Scan for the cell matching the given text and deliver its [X, Y] coordinate at center. 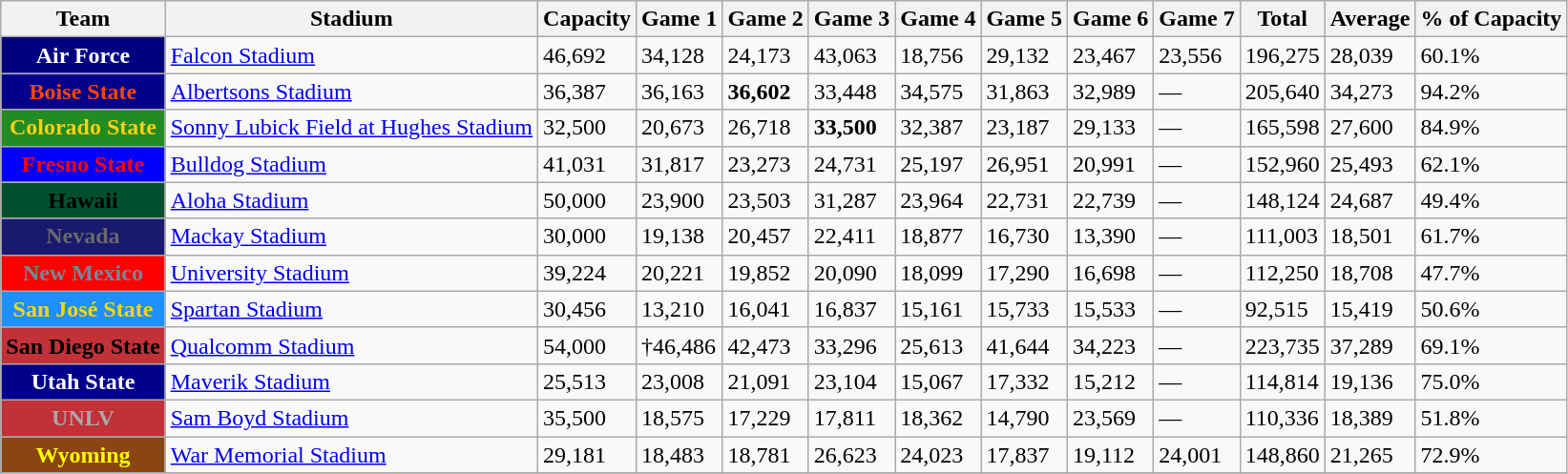
61.7% [1491, 237]
75.0% [1491, 381]
San Diego State [83, 345]
25,613 [938, 345]
148,124 [1283, 200]
29,181 [588, 455]
32,989 [1110, 92]
23,503 [765, 200]
26,951 [1024, 164]
Qualcomm Stadium [351, 345]
15,733 [1024, 309]
15,067 [938, 381]
50,000 [588, 200]
33,296 [851, 345]
29,133 [1110, 128]
18,389 [1370, 418]
Falcon Stadium [351, 55]
34,128 [679, 55]
20,991 [1110, 164]
37,289 [1370, 345]
23,273 [765, 164]
18,756 [938, 55]
110,336 [1283, 418]
26,718 [765, 128]
18,877 [938, 237]
24,731 [851, 164]
Total [1283, 19]
18,708 [1370, 273]
32,500 [588, 128]
69.1% [1491, 345]
27,600 [1370, 128]
Game 4 [938, 19]
26,623 [851, 455]
23,556 [1197, 55]
21,091 [765, 381]
19,138 [679, 237]
13,210 [679, 309]
23,467 [1110, 55]
Hawaii [83, 200]
18,483 [679, 455]
14,790 [1024, 418]
60.1% [1491, 55]
18,501 [1370, 237]
49.4% [1491, 200]
223,735 [1283, 345]
31,817 [679, 164]
17,332 [1024, 381]
22,739 [1110, 200]
51.8% [1491, 418]
23,187 [1024, 128]
148,860 [1283, 455]
Spartan Stadium [351, 309]
20,221 [679, 273]
23,104 [851, 381]
19,136 [1370, 381]
165,598 [1283, 128]
25,197 [938, 164]
22,411 [851, 237]
29,132 [1024, 55]
Wyoming [83, 455]
Game 2 [765, 19]
18,575 [679, 418]
15,419 [1370, 309]
43,063 [851, 55]
94.2% [1491, 92]
20,090 [851, 273]
24,001 [1197, 455]
War Memorial Stadium [351, 455]
30,456 [588, 309]
32,387 [938, 128]
Boise State [83, 92]
31,863 [1024, 92]
24,687 [1370, 200]
15,533 [1110, 309]
15,161 [938, 309]
20,457 [765, 237]
UNLV [83, 418]
205,640 [1283, 92]
47.7% [1491, 273]
23,964 [938, 200]
22,731 [1024, 200]
16,698 [1110, 273]
36,387 [588, 92]
54,000 [588, 345]
†46,486 [679, 345]
20,673 [679, 128]
% of Capacity [1491, 19]
24,023 [938, 455]
17,290 [1024, 273]
16,730 [1024, 237]
Sonny Lubick Field at Hughes Stadium [351, 128]
114,814 [1283, 381]
34,273 [1370, 92]
Stadium [351, 19]
Average [1370, 19]
41,644 [1024, 345]
112,250 [1283, 273]
Colorado State [83, 128]
30,000 [588, 237]
17,837 [1024, 455]
31,287 [851, 200]
35,500 [588, 418]
17,811 [851, 418]
17,229 [765, 418]
Aloha Stadium [351, 200]
Bulldog Stadium [351, 164]
19,852 [765, 273]
72.9% [1491, 455]
Game 5 [1024, 19]
Albertsons Stadium [351, 92]
Capacity [588, 19]
21,265 [1370, 455]
25,493 [1370, 164]
36,163 [679, 92]
152,960 [1283, 164]
34,575 [938, 92]
39,224 [588, 273]
Utah State [83, 381]
23,569 [1110, 418]
University Stadium [351, 273]
62.1% [1491, 164]
24,173 [765, 55]
19,112 [1110, 455]
13,390 [1110, 237]
Game 6 [1110, 19]
84.9% [1491, 128]
50.6% [1491, 309]
San José State [83, 309]
196,275 [1283, 55]
33,500 [851, 128]
Mackay Stadium [351, 237]
15,212 [1110, 381]
Air Force [83, 55]
46,692 [588, 55]
23,900 [679, 200]
Maverik Stadium [351, 381]
34,223 [1110, 345]
18,781 [765, 455]
New Mexico [83, 273]
33,448 [851, 92]
18,099 [938, 273]
41,031 [588, 164]
Game 3 [851, 19]
25,513 [588, 381]
36,602 [765, 92]
Nevada [83, 237]
16,837 [851, 309]
18,362 [938, 418]
Sam Boyd Stadium [351, 418]
Team [83, 19]
Game 7 [1197, 19]
111,003 [1283, 237]
92,515 [1283, 309]
Game 1 [679, 19]
Fresno State [83, 164]
23,008 [679, 381]
28,039 [1370, 55]
42,473 [765, 345]
16,041 [765, 309]
